Provide the [x, y] coordinate of the cell's center where the given text is located.  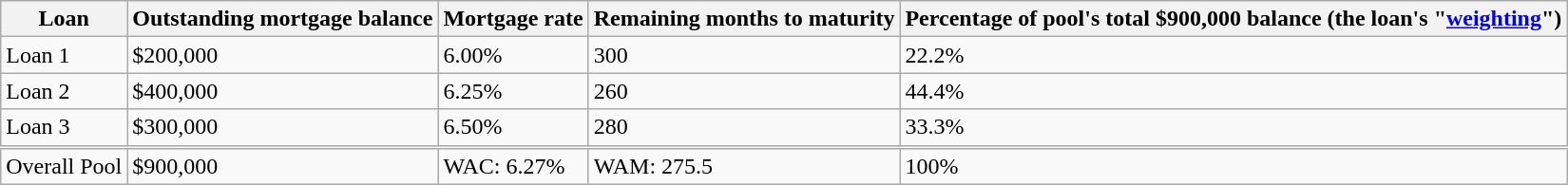
Percentage of pool's total $900,000 balance (the loan's "weighting") [1233, 19]
Loan 1 [65, 55]
$900,000 [283, 165]
Loan 3 [65, 128]
WAC: 6.27% [513, 165]
$400,000 [283, 91]
Loan 2 [65, 91]
Remaining months to maturity [744, 19]
6.25% [513, 91]
260 [744, 91]
6.00% [513, 55]
33.3% [1233, 128]
$200,000 [283, 55]
Loan [65, 19]
$300,000 [283, 128]
44.4% [1233, 91]
Outstanding mortgage balance [283, 19]
Mortgage rate [513, 19]
300 [744, 55]
100% [1233, 165]
22.2% [1233, 55]
6.50% [513, 128]
280 [744, 128]
Overall Pool [65, 165]
WAM: 275.5 [744, 165]
